Return (X, Y) of the center of cell containing provided text 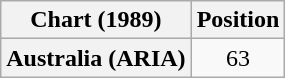
63 (238, 58)
Chart (1989) (96, 20)
Australia (ARIA) (96, 58)
Position (238, 20)
